Extract the (x, y) coordinate from the center of the cell holding the provided text.  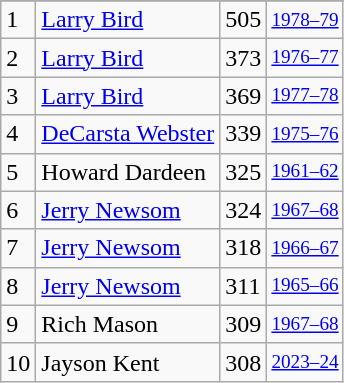
2 (18, 58)
308 (244, 362)
3 (18, 96)
1976–77 (305, 58)
1975–76 (305, 134)
9 (18, 324)
7 (18, 248)
1961–62 (305, 172)
10 (18, 362)
339 (244, 134)
Jayson Kent (128, 362)
309 (244, 324)
324 (244, 210)
5 (18, 172)
318 (244, 248)
1977–78 (305, 96)
6 (18, 210)
325 (244, 172)
1965–66 (305, 286)
369 (244, 96)
8 (18, 286)
311 (244, 286)
1 (18, 20)
Rich Mason (128, 324)
DeCarsta Webster (128, 134)
Howard Dardeen (128, 172)
373 (244, 58)
4 (18, 134)
505 (244, 20)
1978–79 (305, 20)
1966–67 (305, 248)
2023–24 (305, 362)
